Determine the [x, y] coordinate at the center of the cell enclosing the given text.  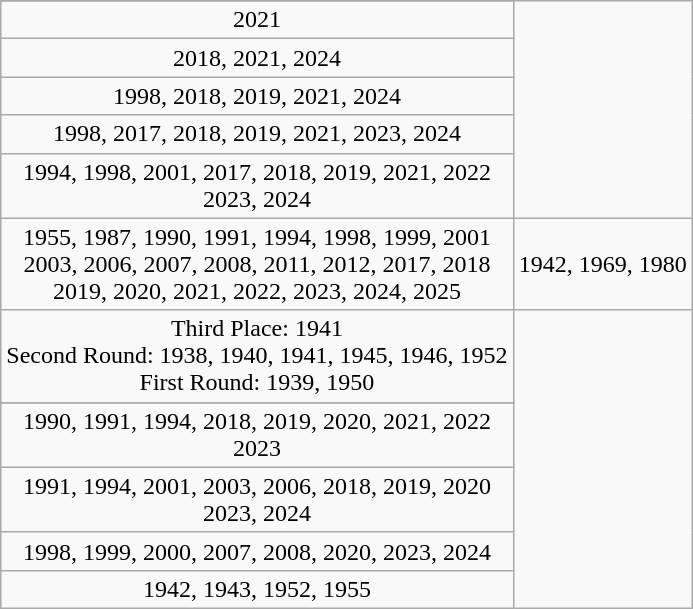
Third Place: 1941 Second Round: 1938, 1940, 1941, 1945, 1946, 1952 First Round: 1939, 1950 [257, 356]
1991, 1994, 2001, 2003, 2006, 2018, 2019, 2020 2023, 2024 [257, 500]
1994, 1998, 2001, 2017, 2018, 2019, 2021, 2022 2023, 2024 [257, 186]
1990, 1991, 1994, 2018, 2019, 2020, 2021, 2022 2023 [257, 434]
1998, 2018, 2019, 2021, 2024 [257, 96]
1942, 1943, 1952, 1955 [257, 589]
1998, 2017, 2018, 2019, 2021, 2023, 2024 [257, 134]
2021 [257, 20]
2018, 2021, 2024 [257, 58]
1942, 1969, 1980 [602, 264]
1998, 1999, 2000, 2007, 2008, 2020, 2023, 2024 [257, 551]
1955, 1987, 1990, 1991, 1994, 1998, 1999, 2001 2003, 2006, 2007, 2008, 2011, 2012, 2017, 2018 2019, 2020, 2021, 2022, 2023, 2024, 2025 [257, 264]
